Provide the (X, Y) coordinate of the cell's center where the given text is located.  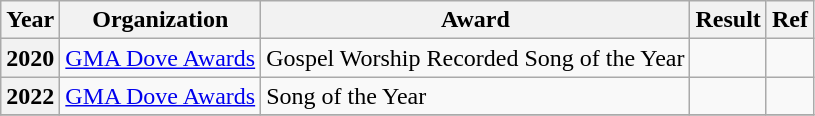
Organization (160, 20)
Ref (790, 20)
Year (30, 20)
Gospel Worship Recorded Song of the Year (476, 58)
Award (476, 20)
2020 (30, 58)
Result (728, 20)
Song of the Year (476, 96)
2022 (30, 96)
